Return [X, Y] of the center of cell containing provided text 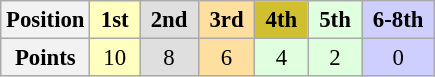
1st [115, 20]
2nd [170, 20]
Position [46, 20]
4 [282, 58]
4th [282, 20]
10 [115, 58]
3rd [226, 20]
2 [335, 58]
6-8th [398, 20]
Points [46, 58]
8 [170, 58]
6 [226, 58]
5th [335, 20]
0 [398, 58]
